Find where the given text appears and provide that cell's center as [X, Y] coordinate. 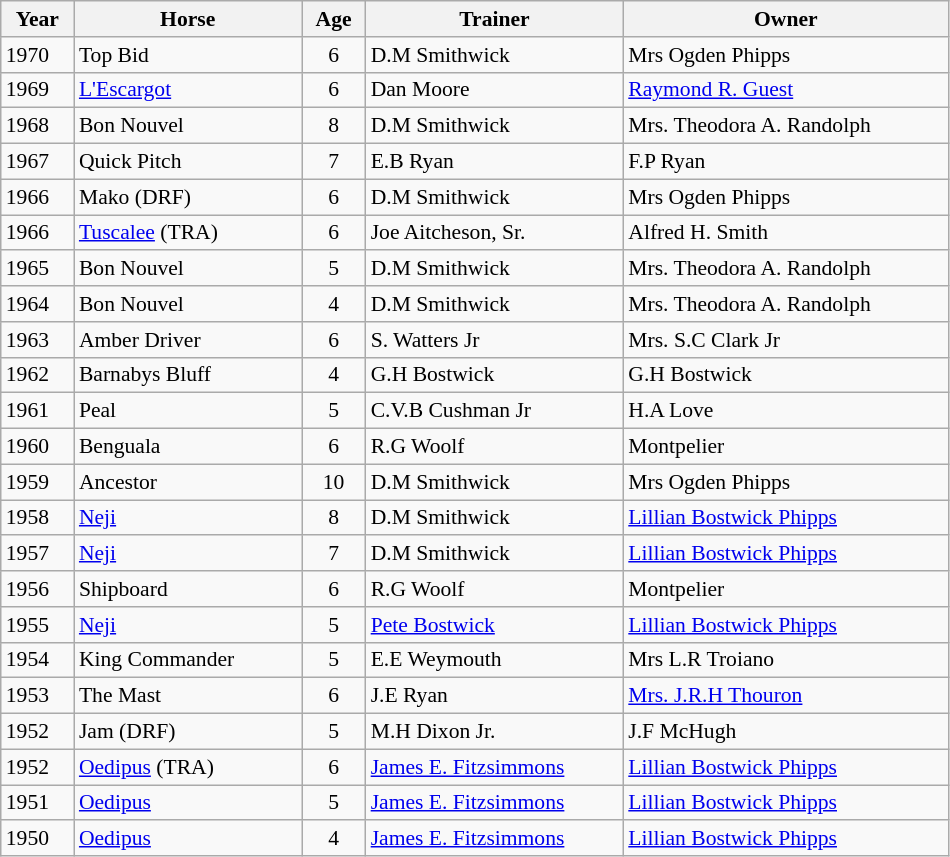
1954 [38, 660]
Dan Moore [495, 90]
1963 [38, 340]
1955 [38, 625]
Quick Pitch [188, 162]
Mrs. S.C Clark Jr [786, 340]
1969 [38, 90]
1950 [38, 839]
S. Watters Jr [495, 340]
1961 [38, 411]
Oedipus (TRA) [188, 767]
E.B Ryan [495, 162]
1960 [38, 447]
Pete Bostwick [495, 625]
The Mast [188, 696]
Ancestor [188, 482]
Benguala [188, 447]
1959 [38, 482]
Horse [188, 19]
Shipboard [188, 589]
Mako (DRF) [188, 197]
F.P Ryan [786, 162]
1953 [38, 696]
1962 [38, 375]
Owner [786, 19]
Joe Aitcheson, Sr. [495, 233]
Alfred H. Smith [786, 233]
Top Bid [188, 55]
Age [334, 19]
King Commander [188, 660]
C.V.B Cushman Jr [495, 411]
Year [38, 19]
J.E Ryan [495, 696]
Mrs. J.R.H Thouron [786, 696]
L'Escargot [188, 90]
Raymond R. Guest [786, 90]
1964 [38, 304]
1951 [38, 803]
M.H Dixon Jr. [495, 732]
1957 [38, 554]
Peal [188, 411]
10 [334, 482]
H.A Love [786, 411]
E.E Weymouth [495, 660]
1970 [38, 55]
1968 [38, 126]
J.F McHugh [786, 732]
1956 [38, 589]
Barnabys Bluff [188, 375]
Tuscalee (TRA) [188, 233]
Jam (DRF) [188, 732]
Trainer [495, 19]
1967 [38, 162]
Amber Driver [188, 340]
1965 [38, 269]
Mrs L.R Troiano [786, 660]
1958 [38, 518]
